From the cell containing the given text, extract its center point as (x, y) coordinate. 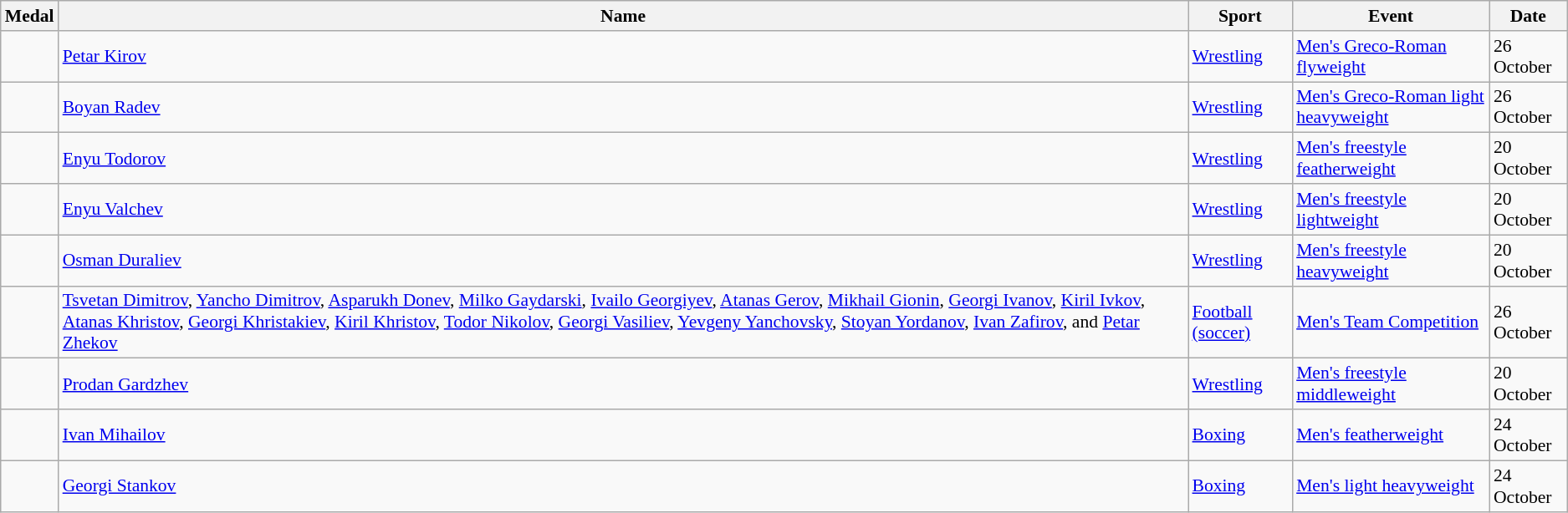
Georgi Stankov (624, 486)
Football (soccer) (1239, 323)
Men's Greco-Roman light heavyweight (1391, 107)
Men's freestyle middleweight (1391, 384)
Medal (30, 16)
Sport (1239, 16)
Enyu Todorov (624, 159)
Prodan Gardzhev (624, 384)
Event (1391, 16)
Osman Duraliev (624, 261)
Men's freestyle heavyweight (1391, 261)
Men's freestyle lightweight (1391, 209)
Boyan Radev (624, 107)
Date (1529, 16)
Men's Greco-Roman flyweight (1391, 57)
Ivan Mihailov (624, 434)
Men's freestyle featherweight (1391, 159)
Men's light heavyweight (1391, 486)
Men's featherweight (1391, 434)
Name (624, 16)
Men's Team Competition (1391, 323)
Petar Kirov (624, 57)
Enyu Valchev (624, 209)
